Return [x, y] of the center of cell containing provided text 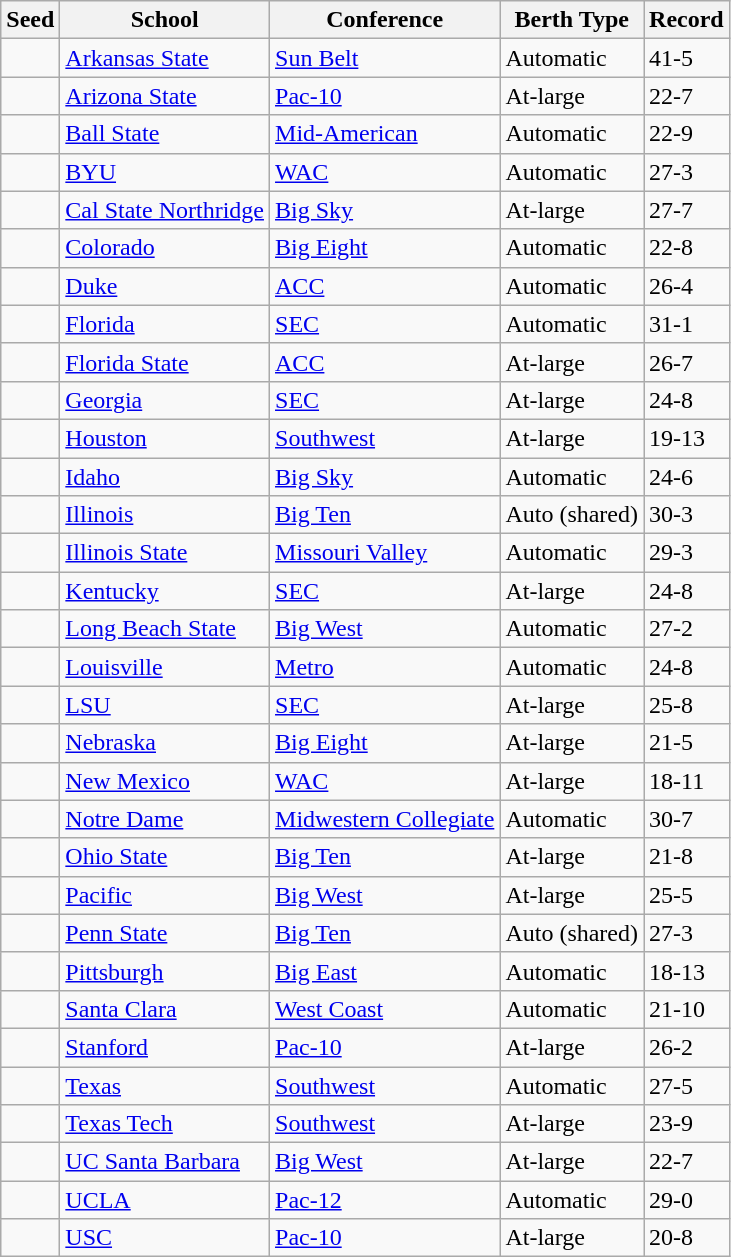
BYU [165, 172]
27-7 [687, 210]
26-2 [687, 1047]
Santa Clara [165, 1009]
Metro [385, 667]
Nebraska [165, 743]
Texas [165, 1085]
Georgia [165, 400]
Seed [30, 20]
Sun Belt [385, 58]
Ball State [165, 134]
31-1 [687, 324]
29-0 [687, 1200]
Arkansas State [165, 58]
UC Santa Barbara [165, 1162]
25-8 [687, 705]
Conference [385, 20]
Louisville [165, 667]
Stanford [165, 1047]
Kentucky [165, 591]
Pac-12 [385, 1200]
Notre Dame [165, 819]
USC [165, 1238]
22-8 [687, 248]
Pittsburgh [165, 971]
19-13 [687, 438]
Illinois State [165, 553]
LSU [165, 705]
Florida [165, 324]
27-5 [687, 1085]
Florida State [165, 362]
Midwestern Collegiate [385, 819]
Texas Tech [165, 1124]
UCLA [165, 1200]
Illinois [165, 515]
Record [687, 20]
21-5 [687, 743]
Ohio State [165, 857]
Berth Type [572, 20]
18-11 [687, 781]
Houston [165, 438]
24-6 [687, 477]
30-7 [687, 819]
Long Beach State [165, 629]
30-3 [687, 515]
21-8 [687, 857]
22-9 [687, 134]
Cal State Northridge [165, 210]
West Coast [385, 1009]
25-5 [687, 895]
Arizona State [165, 96]
26-4 [687, 286]
New Mexico [165, 781]
29-3 [687, 553]
20-8 [687, 1238]
Colorado [165, 248]
Big East [385, 971]
26-7 [687, 362]
41-5 [687, 58]
18-13 [687, 971]
Pacific [165, 895]
Missouri Valley [385, 553]
21-10 [687, 1009]
Mid-American [385, 134]
27-2 [687, 629]
Idaho [165, 477]
Penn State [165, 933]
23-9 [687, 1124]
School [165, 20]
Duke [165, 286]
